Find where the given text appears and provide that cell's center as [X, Y] coordinate. 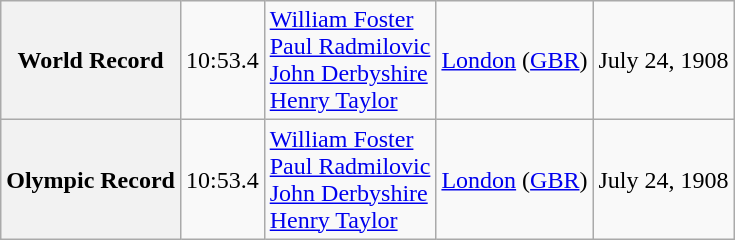
Olympic Record [91, 180]
World Record [91, 60]
